Locate the cell with the specified text and output its [x, y] center coordinate. 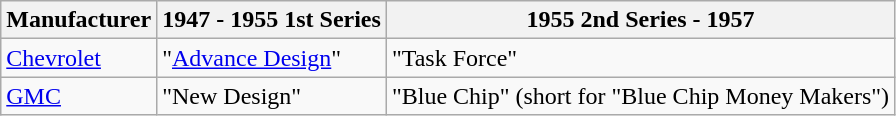
GMC [79, 96]
1955 2nd Series - 1957 [640, 20]
"Advance Design" [272, 58]
"New Design" [272, 96]
"Blue Chip" (short for "Blue Chip Money Makers") [640, 96]
1947 - 1955 1st Series [272, 20]
Chevrolet [79, 58]
Manufacturer [79, 20]
"Task Force" [640, 58]
